Return the [X, Y] coordinate for the center point of the cell that contains the specified text.  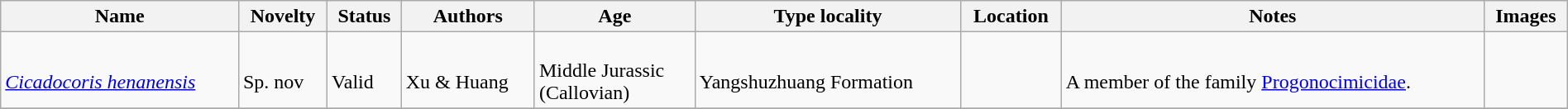
A member of the family Progonocimicidae. [1272, 70]
Notes [1272, 17]
Name [120, 17]
Sp. nov [283, 70]
Location [1011, 17]
Images [1525, 17]
Type locality [827, 17]
Cicadocoris henanensis [120, 70]
Status [365, 17]
Age [614, 17]
Novelty [283, 17]
Xu & Huang [468, 70]
Valid [365, 70]
Authors [468, 17]
Yangshuzhuang Formation [827, 70]
Middle Jurassic (Callovian) [614, 70]
